Find where the given text appears and provide that cell's center as [x, y] coordinate. 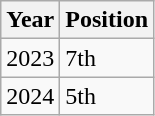
2023 [30, 58]
2024 [30, 96]
Position [107, 20]
5th [107, 96]
Year [30, 20]
7th [107, 58]
